Determine the (x, y) coordinate at the center of the cell enclosing the given text.  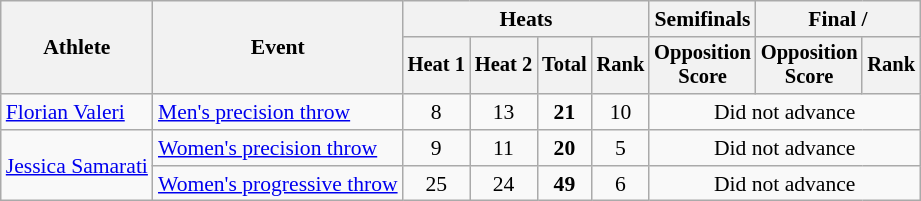
8 (436, 112)
Event (278, 48)
Heat 1 (436, 66)
Women's precision throw (278, 148)
Men's precision throw (278, 112)
Athlete (77, 48)
Final / (838, 19)
9 (436, 148)
Heat 2 (504, 66)
Florian Valeri (77, 112)
21 (564, 112)
13 (504, 112)
Total (564, 66)
10 (621, 112)
5 (621, 148)
11 (504, 148)
20 (564, 148)
Heats (526, 19)
Jessica Samarati (77, 166)
Semifinals (702, 19)
